Provide the (X, Y) coordinate of the cell's center where the given text is located.  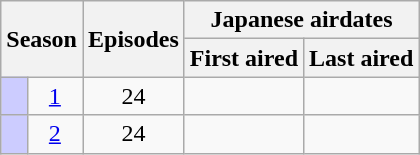
First aired (244, 58)
Japanese airdates (302, 20)
2 (54, 134)
Episodes (133, 39)
Last aired (362, 58)
Season (42, 39)
1 (54, 96)
